Scan for the cell matching the given text and deliver its [X, Y] coordinate at center. 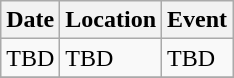
Location [111, 20]
Event [198, 20]
Date [30, 20]
